Provide the [X, Y] coordinate of the cell's center where the given text is located.  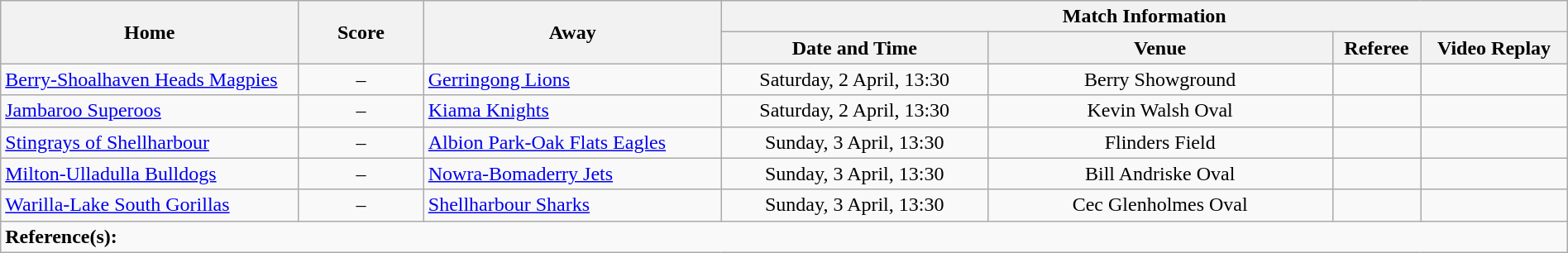
Albion Park-Oak Flats Eagles [572, 142]
Berry-Shoalhaven Heads Magpies [150, 79]
Milton-Ulladulla Bulldogs [150, 174]
Berry Showground [1159, 79]
Shellharbour Sharks [572, 205]
Stingrays of Shellharbour [150, 142]
Reference(s): [784, 236]
Bill Andriske Oval [1159, 174]
Flinders Field [1159, 142]
Score [361, 32]
Date and Time [854, 48]
Cec Glenholmes Oval [1159, 205]
Jambaroo Superoos [150, 111]
Nowra-Bomaderry Jets [572, 174]
Gerringong Lions [572, 79]
Home [150, 32]
Kevin Walsh Oval [1159, 111]
Referee [1376, 48]
Warilla-Lake South Gorillas [150, 205]
Venue [1159, 48]
Match Information [1145, 17]
Kiama Knights [572, 111]
Video Replay [1494, 48]
Away [572, 32]
